Extract the [X, Y] coordinate from the center of the cell holding the provided text.  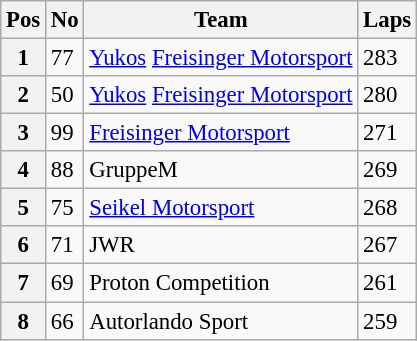
1 [24, 58]
271 [388, 133]
66 [65, 321]
Autorlando Sport [221, 321]
50 [65, 95]
3 [24, 133]
4 [24, 170]
Seikel Motorsport [221, 208]
75 [65, 208]
Laps [388, 20]
267 [388, 245]
2 [24, 95]
7 [24, 283]
259 [388, 321]
GruppeM [221, 170]
261 [388, 283]
Team [221, 20]
99 [65, 133]
77 [65, 58]
269 [388, 170]
6 [24, 245]
JWR [221, 245]
88 [65, 170]
268 [388, 208]
Proton Competition [221, 283]
283 [388, 58]
5 [24, 208]
Pos [24, 20]
71 [65, 245]
8 [24, 321]
No [65, 20]
Freisinger Motorsport [221, 133]
69 [65, 283]
280 [388, 95]
